Pinpoint the cell where the given text exists, returning its [x, y] midpoint coordinate. 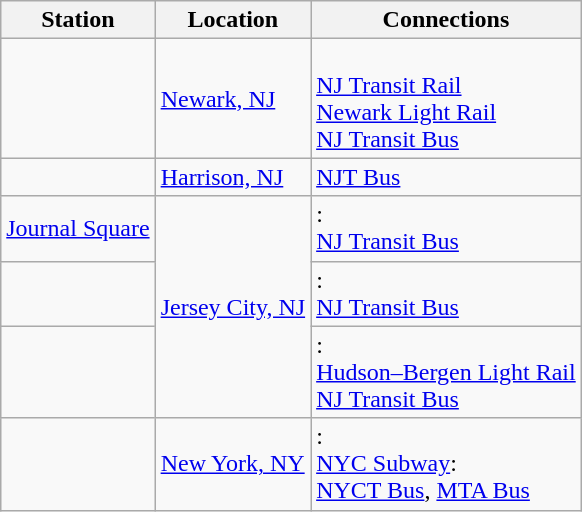
Newark, NJ [233, 98]
NJT Bus [446, 177]
Location [233, 20]
Jersey City, NJ [233, 307]
Journal Square [78, 228]
: NYC Subway: NYCT Bus, MTA Bus [446, 464]
Station [78, 20]
: Hudson–Bergen Light Rail NJ Transit Bus [446, 372]
Connections [446, 20]
New York, NY [233, 464]
Harrison, NJ [233, 177]
NJ Transit Rail Newark Light Rail NJ Transit Bus [446, 98]
